Scan for the cell matching the given text and deliver its [x, y] coordinate at center. 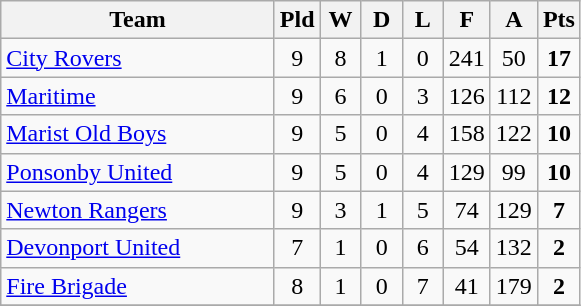
41 [466, 286]
179 [514, 286]
132 [514, 248]
Pts [558, 20]
Marist Old Boys [138, 134]
Newton Rangers [138, 210]
Ponsonby United [138, 172]
99 [514, 172]
12 [558, 96]
F [466, 20]
D [382, 20]
City Rovers [138, 58]
122 [514, 134]
50 [514, 58]
74 [466, 210]
112 [514, 96]
Pld [297, 20]
126 [466, 96]
A [514, 20]
Maritime [138, 96]
Fire Brigade [138, 286]
W [340, 20]
Team [138, 20]
241 [466, 58]
17 [558, 58]
158 [466, 134]
54 [466, 248]
Devonport United [138, 248]
L [422, 20]
